For the text-containing cell, return its midpoint in [X, Y] coordinate format. 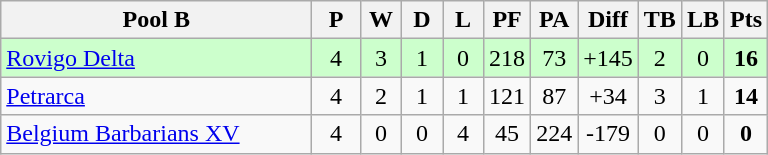
Rovigo Delta [156, 58]
TB [660, 20]
LB [702, 20]
73 [554, 58]
L [462, 20]
+34 [608, 96]
W [380, 20]
121 [508, 96]
Belgium Barbarians XV [156, 134]
P [336, 20]
224 [554, 134]
87 [554, 96]
Pts [746, 20]
PF [508, 20]
14 [746, 96]
D [422, 20]
Diff [608, 20]
Petrarca [156, 96]
16 [746, 58]
+145 [608, 58]
45 [508, 134]
218 [508, 58]
-179 [608, 134]
Pool B [156, 20]
PA [554, 20]
